Extract the [x, y] coordinate from the center of the cell holding the provided text.  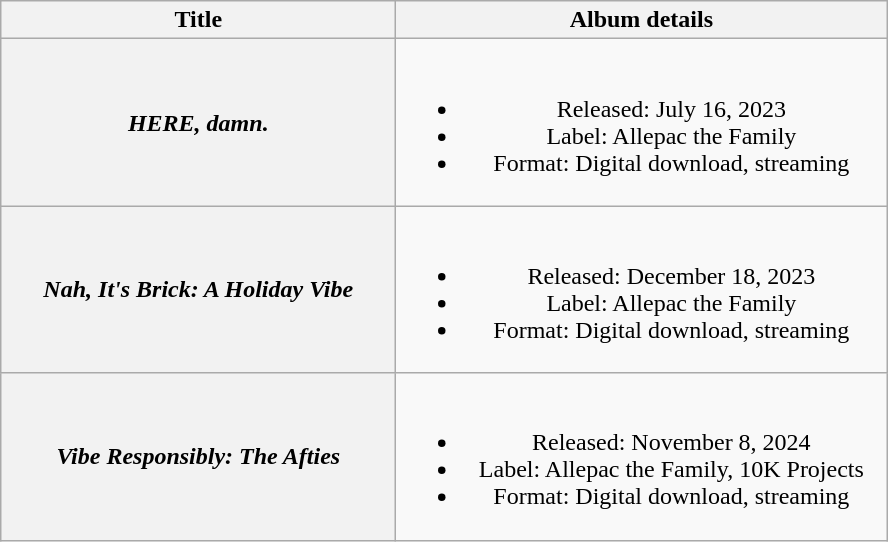
Album details [642, 20]
Released: July 16, 2023Label: Allepac the FamilyFormat: Digital download, streaming [642, 122]
Vibe Responsibly: The Afties [198, 456]
Nah, It's Brick: A Holiday Vibe [198, 290]
Released: December 18, 2023Label: Allepac the FamilyFormat: Digital download, streaming [642, 290]
Released: November 8, 2024Label: Allepac the Family, 10K ProjectsFormat: Digital download, streaming [642, 456]
Title [198, 20]
HERE, damn. [198, 122]
